Scan for the cell matching the given text and deliver its (x, y) coordinate at center. 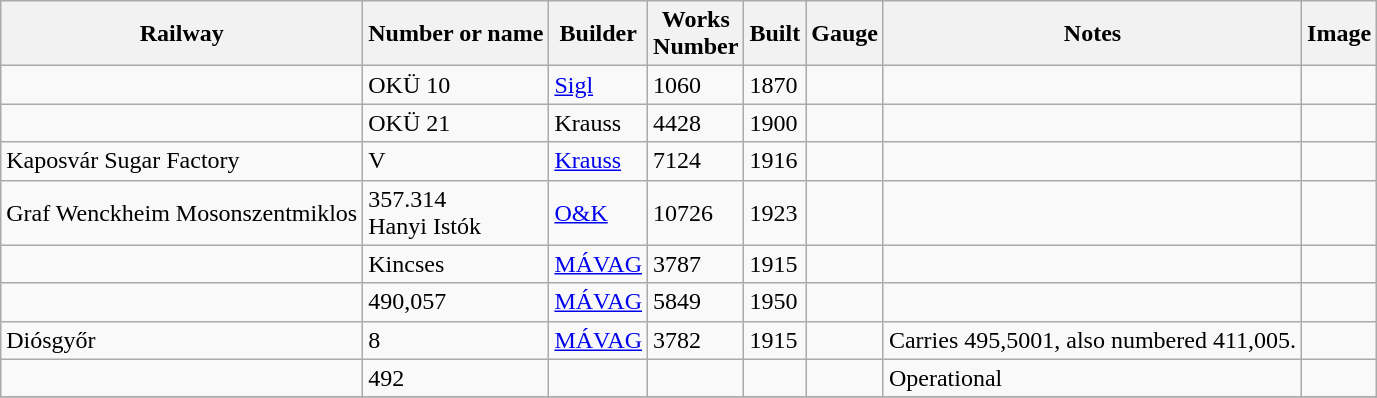
OKÜ 10 (456, 85)
Notes (1092, 34)
490,057 (456, 302)
1916 (775, 161)
8 (456, 340)
V (456, 161)
Railway (182, 34)
Kincses (456, 264)
Carries 495,5001, also numbered 411,005. (1092, 340)
O&K (598, 212)
5849 (696, 302)
3787 (696, 264)
492 (456, 378)
Image (1340, 34)
1900 (775, 123)
Builder (598, 34)
4428 (696, 123)
Graf Wenckheim Mosonszentmiklos (182, 212)
Built (775, 34)
Sigl (598, 85)
Number or name (456, 34)
10726 (696, 212)
1060 (696, 85)
7124 (696, 161)
357.314Hanyi Istók (456, 212)
Kaposvár Sugar Factory (182, 161)
Diósgyőr (182, 340)
1923 (775, 212)
3782 (696, 340)
OKÜ 21 (456, 123)
WorksNumber (696, 34)
Gauge (845, 34)
1950 (775, 302)
Operational (1092, 378)
1870 (775, 85)
